Detect which cell encompasses the target text, then output its (x, y) center coordinate. 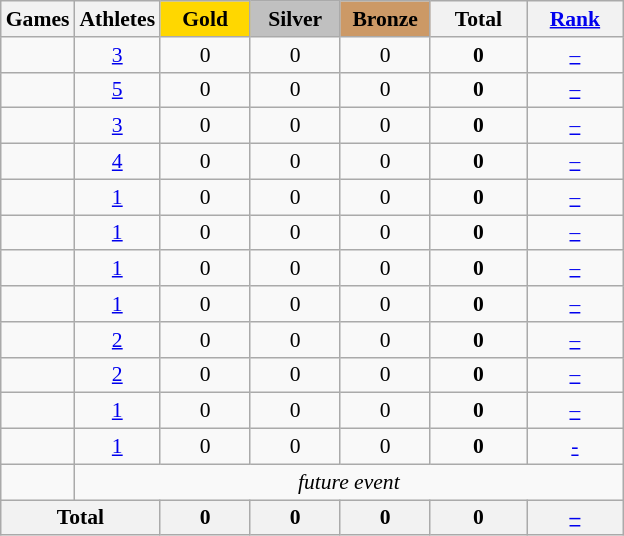
Games (38, 19)
4 (117, 162)
Gold (205, 19)
5 (117, 90)
Rank (576, 19)
Athletes (117, 19)
future event (348, 482)
Bronze (385, 19)
Silver (295, 19)
- (576, 447)
